Output the [X, Y] coordinate of the center of the cell containing the given text.  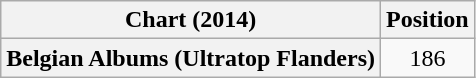
Belgian Albums (Ultratop Flanders) [191, 58]
186 [428, 58]
Chart (2014) [191, 20]
Position [428, 20]
